Capture the cell that displays the provided text and extract its (x, y) central coordinate. 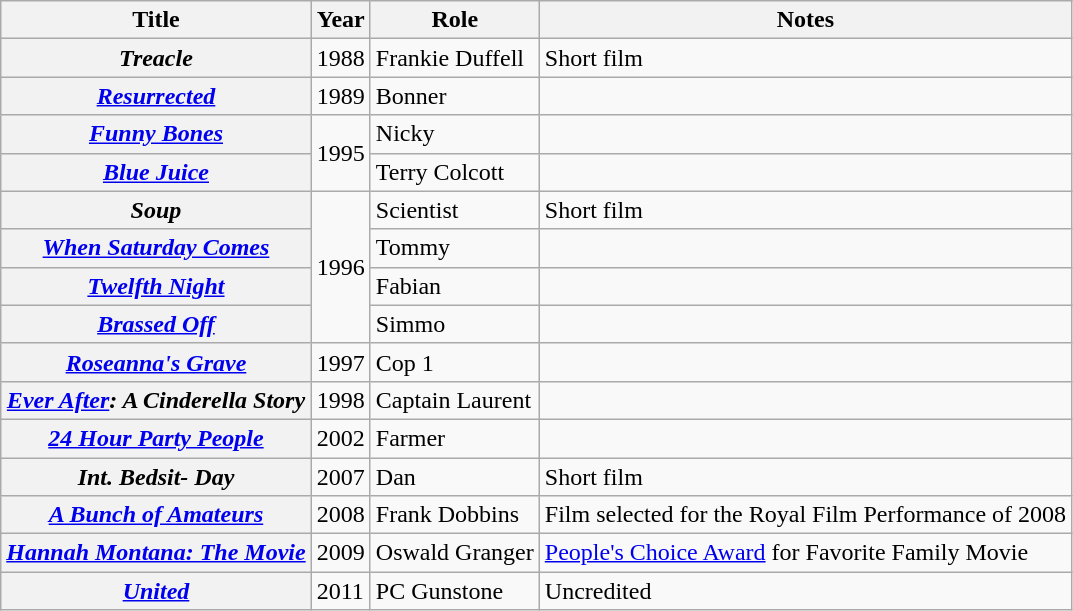
United (156, 591)
2007 (340, 477)
Roseanna's Grave (156, 362)
Farmer (454, 438)
Frankie Duffell (454, 58)
Tommy (454, 248)
Resurrected (156, 96)
When Saturday Comes (156, 248)
24 Hour Party People (156, 438)
1997 (340, 362)
Int. Bedsit- Day (156, 477)
Funny Bones (156, 134)
Notes (805, 20)
A Bunch of Amateurs (156, 515)
1995 (340, 153)
2011 (340, 591)
Nicky (454, 134)
Title (156, 20)
1998 (340, 400)
Blue Juice (156, 172)
Ever After: A Cinderella Story (156, 400)
Fabian (454, 286)
Frank Dobbins (454, 515)
Film selected for the Royal Film Performance of 2008 (805, 515)
Terry Colcott (454, 172)
Soup (156, 210)
Twelfth Night (156, 286)
Dan (454, 477)
2008 (340, 515)
1996 (340, 267)
People's Choice Award for Favorite Family Movie (805, 553)
Oswald Granger (454, 553)
Cop 1 (454, 362)
2002 (340, 438)
Brassed Off (156, 324)
Uncredited (805, 591)
Hannah Montana: The Movie (156, 553)
Treacle (156, 58)
Scientist (454, 210)
Year (340, 20)
Role (454, 20)
2009 (340, 553)
Bonner (454, 96)
1988 (340, 58)
PC Gunstone (454, 591)
1989 (340, 96)
Simmo (454, 324)
Captain Laurent (454, 400)
